Locate the cell with the specified text and output its (x, y) center coordinate. 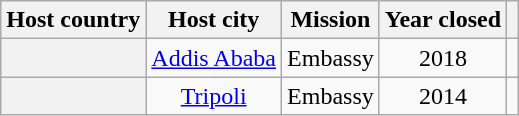
Addis Ababa (214, 58)
Tripoli (214, 96)
2014 (442, 96)
Host country (74, 20)
2018 (442, 58)
Year closed (442, 20)
Host city (214, 20)
Mission (331, 20)
